Determine the [X, Y] coordinate at the center of the cell enclosing the given text.  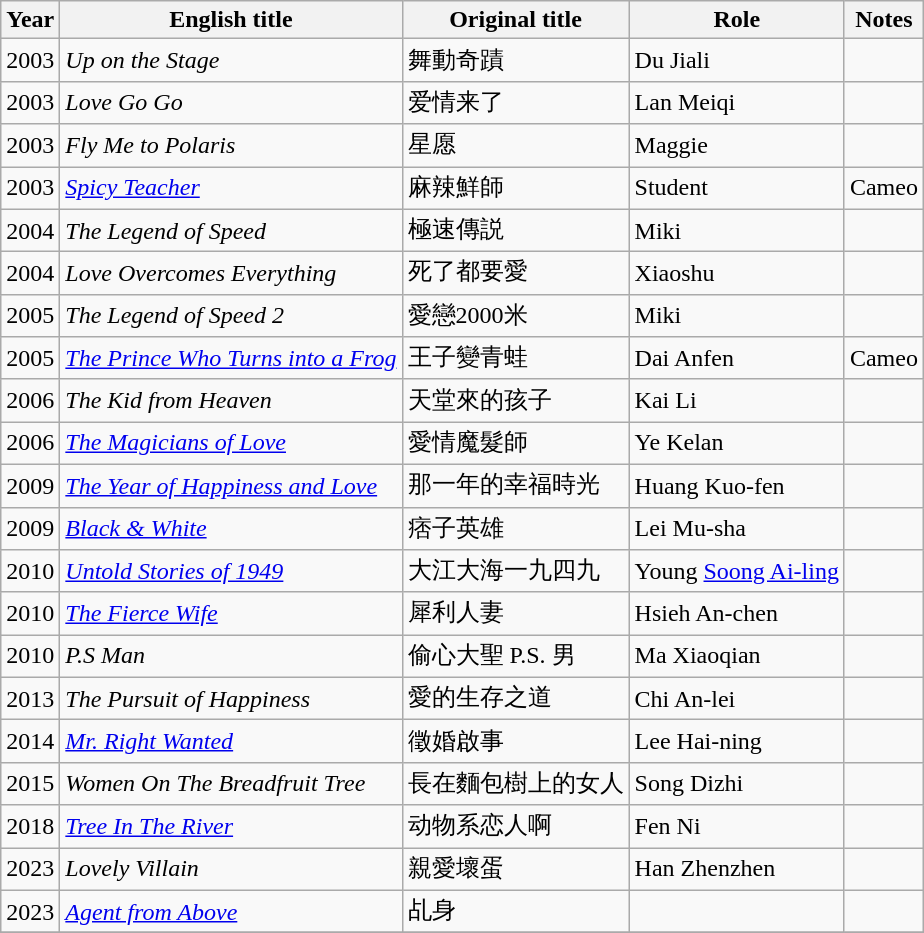
动物系恋人啊 [516, 826]
Xiaoshu [736, 274]
The Kid from Heaven [231, 400]
Song Dizhi [736, 784]
痞子英雄 [516, 528]
Year [30, 20]
麻辣鮮師 [516, 188]
Love Go Go [231, 102]
舞動奇蹟 [516, 60]
Lan Meiqi [736, 102]
犀利人妻 [516, 614]
2018 [30, 826]
Huang Kuo-fen [736, 486]
English title [231, 20]
The Pursuit of Happiness [231, 698]
The Legend of Speed [231, 230]
Untold Stories of 1949 [231, 572]
Chi An-lei [736, 698]
Tree In The River [231, 826]
The Fierce Wife [231, 614]
Han Zhenzhen [736, 870]
Ma Xiaoqian [736, 656]
王子變青蛙 [516, 358]
Black & White [231, 528]
Maggie [736, 146]
大江大海一九四九 [516, 572]
Student [736, 188]
Agent from Above [231, 912]
Role [736, 20]
親愛壞蛋 [516, 870]
徵婚啟事 [516, 742]
Ye Kelan [736, 444]
Lovely Villain [231, 870]
星愿 [516, 146]
Original title [516, 20]
Notes [884, 20]
愛情魔髮師 [516, 444]
Up on the Stage [231, 60]
Fly Me to Polaris [231, 146]
Mr. Right Wanted [231, 742]
長在麵包樹上的女人 [516, 784]
P.S Man [231, 656]
爱情来了 [516, 102]
The Year of Happiness and Love [231, 486]
乩身 [516, 912]
Young Soong Ai-ling [736, 572]
死了都要愛 [516, 274]
The Magicians of Love [231, 444]
The Legend of Speed 2 [231, 316]
2014 [30, 742]
Love Overcomes Everything [231, 274]
2015 [30, 784]
Lei Mu-sha [736, 528]
偷心大聖 P.S. 男 [516, 656]
愛的生存之道 [516, 698]
Women On The Breadfruit Tree [231, 784]
Spicy Teacher [231, 188]
愛戀2000米 [516, 316]
Hsieh An-chen [736, 614]
極速傳説 [516, 230]
Kai Li [736, 400]
Lee Hai-ning [736, 742]
那一年的幸福時光 [516, 486]
2013 [30, 698]
天堂來的孩子 [516, 400]
Fen Ni [736, 826]
Dai Anfen [736, 358]
Du Jiali [736, 60]
The Prince Who Turns into a Frog [231, 358]
